Pinpoint the cell where the given text exists, returning its (x, y) midpoint coordinate. 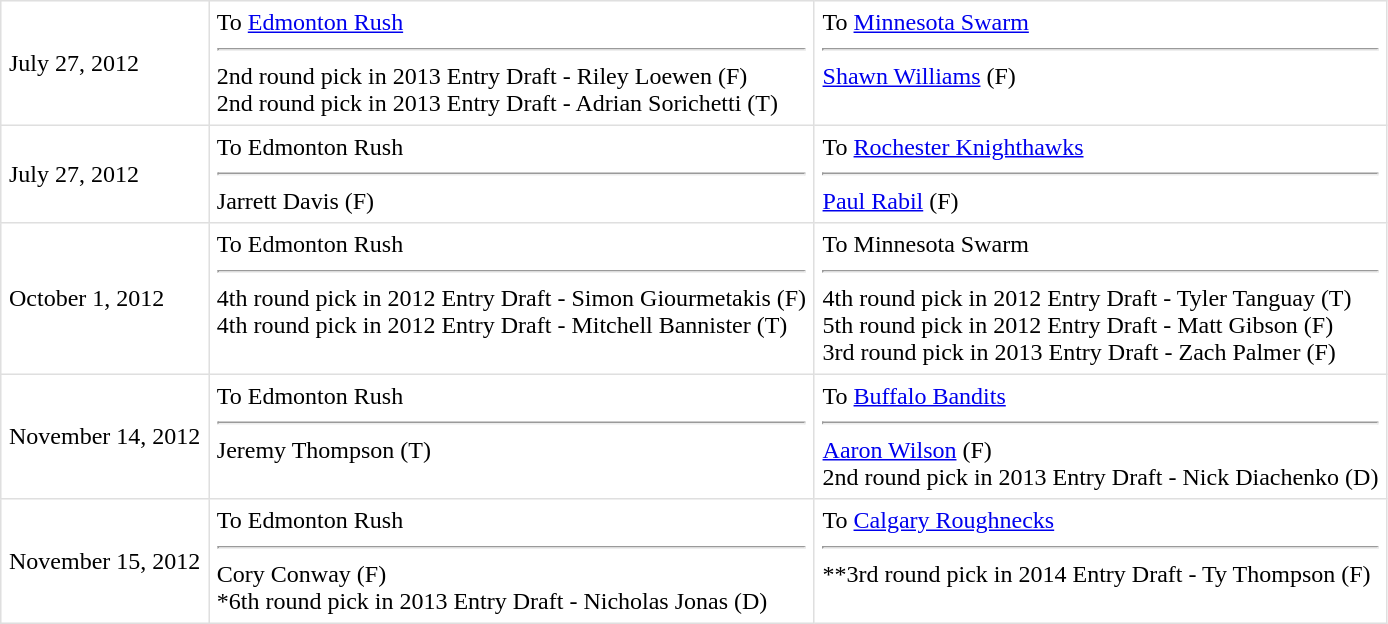
To Minnesota SwarmShawn Williams (F) (1100, 63)
November 15, 2012 (105, 561)
October 1, 2012 (105, 299)
To Edmonton RushCory Conway (F)*6th round pick in 2013 Entry Draft - Nicholas Jonas (D) (512, 561)
To Edmonton Rush4th round pick in 2012 Entry Draft - Simon Giourmetakis (F)4th round pick in 2012 Entry Draft - Mitchell Bannister (T) (512, 299)
To Edmonton Rush2nd round pick in 2013 Entry Draft - Riley Loewen (F)2nd round pick in 2013 Entry Draft - Adrian Sorichetti (T) (512, 63)
To Calgary Roughnecks**3rd round pick in 2014 Entry Draft - Ty Thompson (F) (1100, 561)
To Rochester KnighthawksPaul Rabil (F) (1100, 174)
November 14, 2012 (105, 436)
To Buffalo BanditsAaron Wilson (F)2nd round pick in 2013 Entry Draft - Nick Diachenko (D) (1100, 436)
To Edmonton RushJeremy Thompson (T) (512, 436)
To Edmonton RushJarrett Davis (F) (512, 174)
